Scan for the cell matching the given text and deliver its (X, Y) coordinate at center. 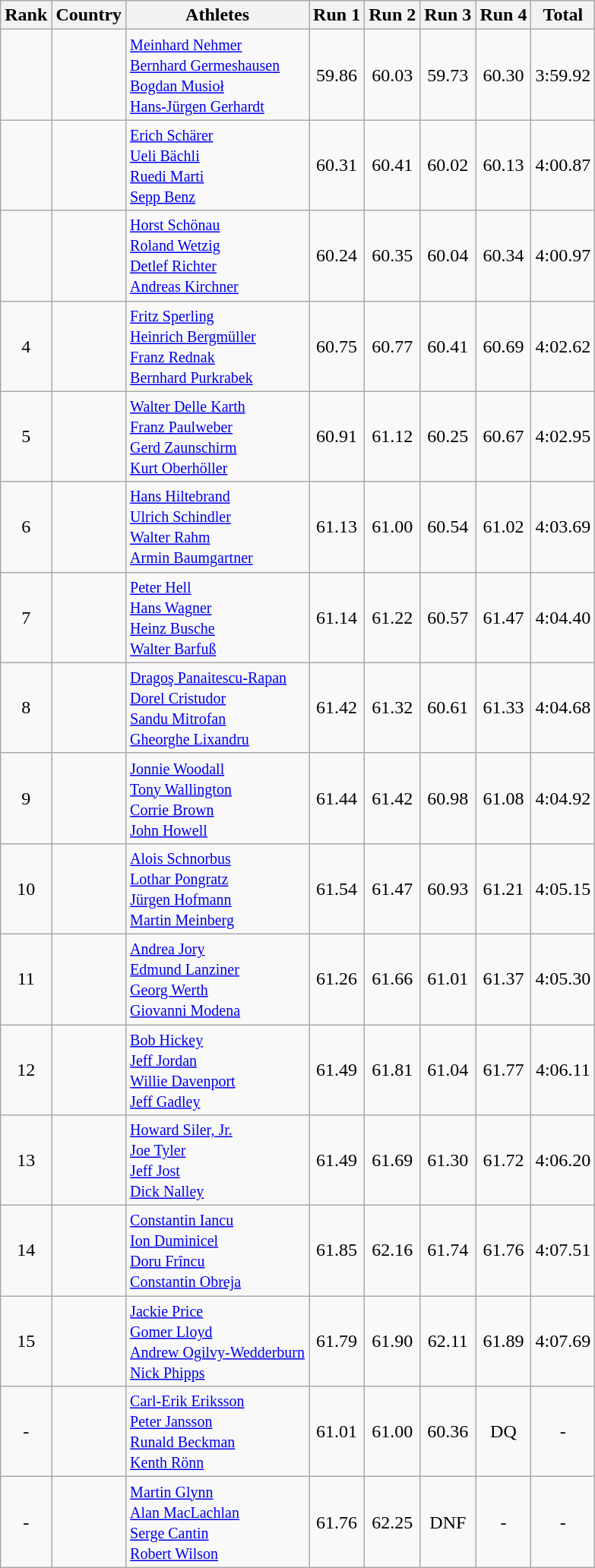
60.30 (503, 74)
4:07.51 (563, 1250)
61.08 (503, 798)
61.90 (392, 1342)
61.04 (448, 1070)
Jackie Price Gomer Lloyd Andrew Ogilvy-Wedderburn Nick Phipps (217, 1342)
8 (26, 708)
Dragoş Panaitescu-Rapan Dorel Cristudor Sandu Mitrofan Gheorghe Lixandru (217, 708)
Alois Schnorbus Lothar Pongratz Jürgen Hofmann Martin Meinberg (217, 889)
62.11 (448, 1342)
60.75 (337, 346)
4:07.69 (563, 1342)
Jonnie Woodall Tony Wallington Corrie Brown John Howell (217, 798)
61.81 (392, 1070)
4:00.97 (563, 255)
60.31 (337, 166)
61.54 (337, 889)
4 (26, 346)
61.74 (448, 1250)
61.89 (503, 1342)
Country (89, 15)
60.04 (448, 255)
61.02 (503, 527)
61.33 (503, 708)
Hans Hiltebrand Ulrich Schindler Walter Rahm Armin Baumgartner (217, 527)
Run 4 (503, 15)
10 (26, 889)
Walter Delle Karth Franz Paulweber Gerd Zaunschirm Kurt Oberhöller (217, 436)
61.32 (392, 708)
Fritz Sperling Heinrich Bergmüller Franz Rednak Bernhard Purkrabek (217, 346)
59.73 (448, 74)
Athletes (217, 15)
3:59.92 (563, 74)
60.69 (503, 346)
61.26 (337, 978)
60.02 (448, 166)
61.44 (337, 798)
60.54 (448, 527)
59.86 (337, 74)
Andrea Jory Edmund Lanziner Georg Werth Giovanni Modena (217, 978)
4:06.11 (563, 1070)
4:04.92 (563, 798)
4:02.62 (563, 346)
Howard Siler, Jr. Joe Tyler Jeff Jost Dick Nalley (217, 1161)
61.13 (337, 527)
DNF (448, 1522)
4:05.30 (563, 978)
14 (26, 1250)
61.69 (392, 1161)
4:04.40 (563, 617)
60.13 (503, 166)
Carl-Erik Eriksson Peter Jansson Runald Beckman Kenth Rönn (217, 1431)
4:05.15 (563, 889)
15 (26, 1342)
12 (26, 1070)
4:06.20 (563, 1161)
60.91 (337, 436)
61.66 (392, 978)
60.61 (448, 708)
60.36 (448, 1431)
60.98 (448, 798)
60.77 (392, 346)
4:02.95 (563, 436)
60.35 (392, 255)
60.93 (448, 889)
Run 1 (337, 15)
Run 2 (392, 15)
13 (26, 1161)
60.57 (448, 617)
Bob Hickey Jeff Jordan Willie Davenport Jeff Gadley (217, 1070)
Meinhard Nehmer Bernhard Germeshausen Bogdan Musioł Hans-Jürgen Gerhardt (217, 74)
60.25 (448, 436)
Run 3 (448, 15)
60.24 (337, 255)
62.16 (392, 1250)
61.77 (503, 1070)
61.22 (392, 617)
5 (26, 436)
DQ (503, 1431)
61.85 (337, 1250)
4:04.68 (563, 708)
60.03 (392, 74)
60.67 (503, 436)
62.25 (392, 1522)
Martin Glynn Alan MacLachlan Serge Cantin Robert Wilson (217, 1522)
Erich Schärer Ueli Bächli Ruedi Marti Sepp Benz (217, 166)
61.21 (503, 889)
61.14 (337, 617)
Peter Hell Hans Wagner Heinz Busche Walter Barfuß (217, 617)
11 (26, 978)
60.34 (503, 255)
9 (26, 798)
61.72 (503, 1161)
4:00.87 (563, 166)
61.12 (392, 436)
61.79 (337, 1342)
Total (563, 15)
61.37 (503, 978)
4:03.69 (563, 527)
Rank (26, 15)
Constantin Iancu Ion Duminicel Doru Frîncu Constantin Obreja (217, 1250)
7 (26, 617)
Horst Schönau Roland Wetzig Detlef Richter Andreas Kirchner (217, 255)
6 (26, 527)
61.30 (448, 1161)
